Find where the given text appears and provide that cell's center as [X, Y] coordinate. 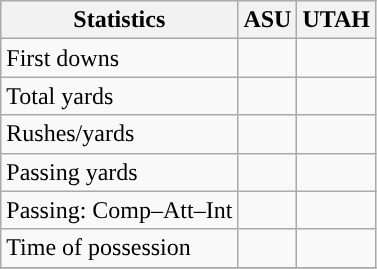
UTAH [336, 20]
Rushes/yards [120, 134]
ASU [268, 20]
Passing: Comp–Att–Int [120, 210]
Passing yards [120, 172]
First downs [120, 58]
Total yards [120, 96]
Statistics [120, 20]
Time of possession [120, 248]
